Detect which cell encompasses the target text, then output its [X, Y] center coordinate. 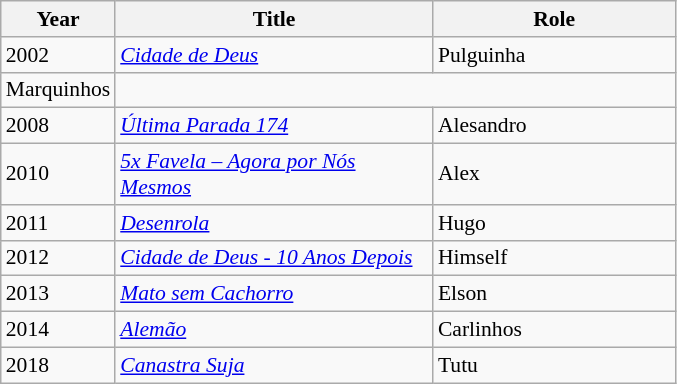
Cidade de Deus [274, 55]
Title [274, 19]
2011 [58, 223]
Year [58, 19]
Alex [554, 174]
Elson [554, 294]
Desenrola [274, 223]
2013 [58, 294]
Alemão [274, 330]
Himself [554, 258]
Role [554, 19]
Marquinhos [58, 90]
Pulguinha [554, 55]
2002 [58, 55]
5x Favela – Agora por Nós Mesmos [274, 174]
Cidade de Deus - 10 Anos Depois [274, 258]
2014 [58, 330]
2008 [58, 126]
Carlinhos [554, 330]
Última Parada 174 [274, 126]
2012 [58, 258]
2018 [58, 365]
Canastra Suja [274, 365]
Hugo [554, 223]
2010 [58, 174]
Tutu [554, 365]
Mato sem Cachorro [274, 294]
Alesandro [554, 126]
